Return [X, Y] of the center of cell containing provided text 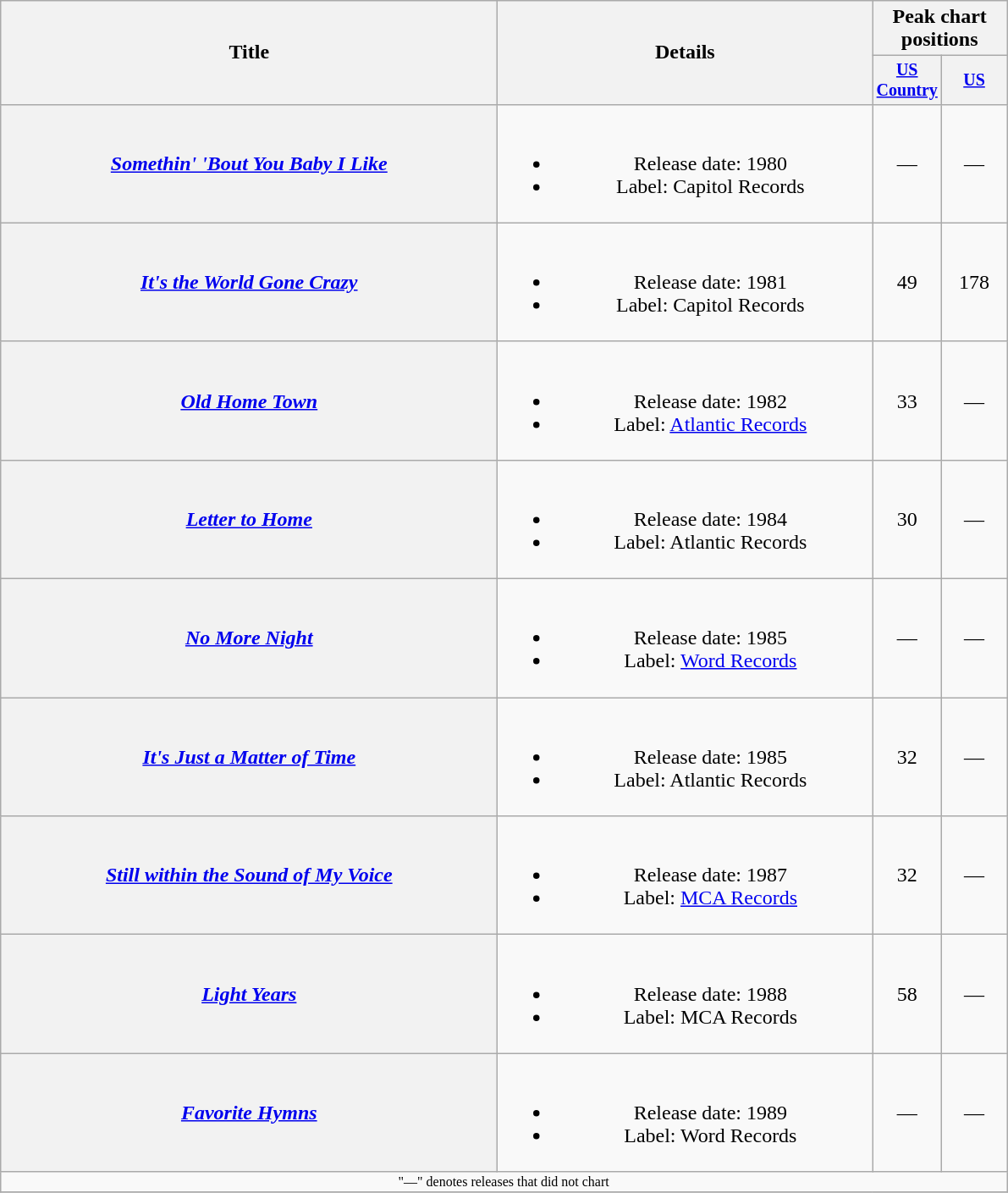
33 [907, 400]
Light Years [249, 994]
Details [686, 52]
It's Just a Matter of Time [249, 757]
Favorite Hymns [249, 1113]
Title [249, 52]
Somethin' 'Bout You Baby I Like [249, 163]
Release date: 1985Label: Word Records [686, 638]
It's the World Gone Crazy [249, 282]
Release date: 1980Label: Capitol Records [686, 163]
US Country [907, 80]
Release date: 1985Label: Atlantic Records [686, 757]
58 [907, 994]
Release date: 1984Label: Atlantic Records [686, 519]
US [975, 80]
Release date: 1989Label: Word Records [686, 1113]
Still within the Sound of My Voice [249, 875]
178 [975, 282]
No More Night [249, 638]
Release date: 1987Label: MCA Records [686, 875]
Old Home Town [249, 400]
Letter to Home [249, 519]
Release date: 1988Label: MCA Records [686, 994]
Release date: 1981Label: Capitol Records [686, 282]
Release date: 1982Label: Atlantic Records [686, 400]
30 [907, 519]
"—" denotes releases that did not chart [504, 1182]
Peak chartpositions [939, 29]
49 [907, 282]
